From the cell containing the given text, extract its center point as [x, y] coordinate. 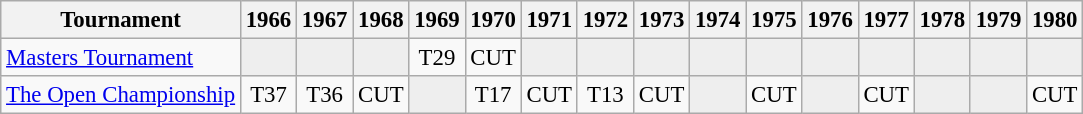
1966 [268, 20]
1978 [942, 20]
1979 [998, 20]
1977 [886, 20]
The Open Championship [121, 95]
T13 [605, 95]
1971 [549, 20]
T36 [325, 95]
T37 [268, 95]
1980 [1055, 20]
Tournament [121, 20]
T17 [493, 95]
1976 [830, 20]
1974 [718, 20]
1972 [605, 20]
1970 [493, 20]
1967 [325, 20]
1975 [774, 20]
T29 [437, 58]
Masters Tournament [121, 58]
1968 [381, 20]
1973 [661, 20]
1969 [437, 20]
